Extract the [X, Y] coordinate from the center of the cell holding the provided text.  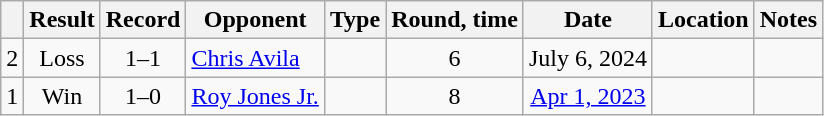
Loss [62, 58]
Chris Avila [255, 58]
Result [62, 20]
Apr 1, 2023 [588, 96]
Record [143, 20]
Type [354, 20]
July 6, 2024 [588, 58]
1–0 [143, 96]
2 [12, 58]
1–1 [143, 58]
8 [455, 96]
Round, time [455, 20]
Notes [788, 20]
Opponent [255, 20]
Win [62, 96]
Roy Jones Jr. [255, 96]
6 [455, 58]
1 [12, 96]
Date [588, 20]
Location [703, 20]
